Find where the given text appears and provide that cell's center as (x, y) coordinate. 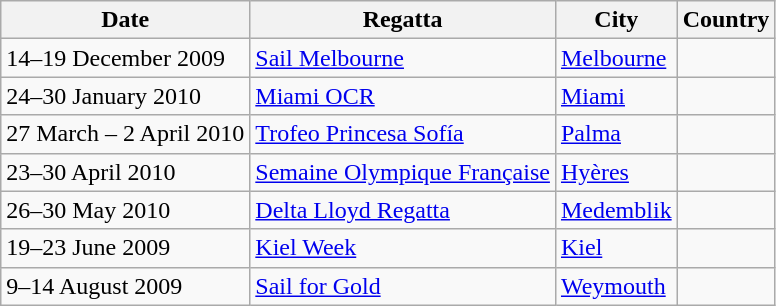
Kiel (616, 248)
19–23 June 2009 (126, 248)
Kiel Week (403, 248)
Medemblik (616, 210)
Trofeo Princesa Sofía (403, 134)
14–19 December 2009 (126, 58)
26–30 May 2010 (126, 210)
Regatta (403, 20)
City (616, 20)
Miami OCR (403, 96)
Palma (616, 134)
Hyères (616, 172)
Country (726, 20)
23–30 April 2010 (126, 172)
Melbourne (616, 58)
Sail for Gold (403, 286)
Date (126, 20)
Semaine Olympique Française (403, 172)
27 March – 2 April 2010 (126, 134)
Miami (616, 96)
24–30 January 2010 (126, 96)
Sail Melbourne (403, 58)
Weymouth (616, 286)
Delta Lloyd Regatta (403, 210)
9–14 August 2009 (126, 286)
